Capture the cell that displays the provided text and extract its (x, y) central coordinate. 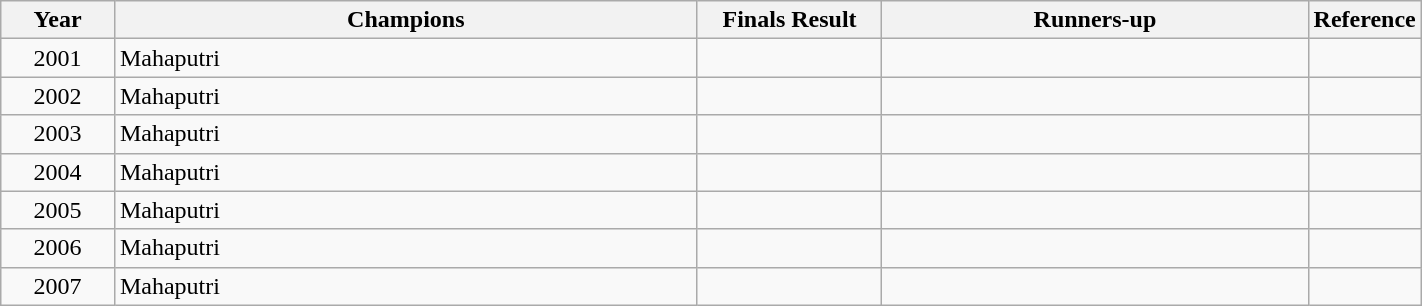
Year (58, 20)
Runners-up (1095, 20)
2006 (58, 248)
2005 (58, 210)
Reference (1364, 20)
Champions (406, 20)
2004 (58, 172)
Finals Result (790, 20)
2001 (58, 58)
2002 (58, 96)
2003 (58, 134)
2007 (58, 286)
